Search for the cell housing the specified text and yield its (x, y) center coordinate. 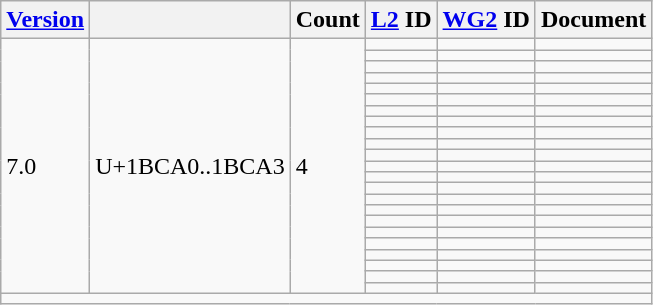
Version (46, 20)
7.0 (46, 166)
4 (328, 166)
Document (593, 20)
U+1BCA0..1BCA3 (190, 166)
WG2 ID (486, 20)
Count (328, 20)
L2 ID (401, 20)
